Locate the cell with the specified text and output its [X, Y] center coordinate. 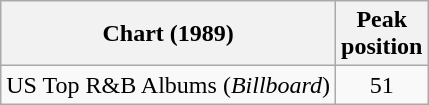
Chart (1989) [168, 34]
Peakposition [382, 34]
51 [382, 85]
US Top R&B Albums (Billboard) [168, 85]
